Identify which cell holds the provided text, then report its (x, y) central coordinate. 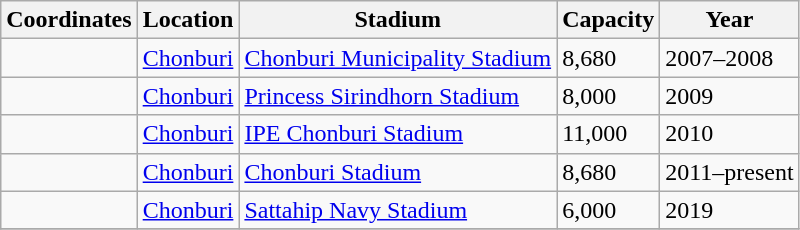
2011–present (730, 172)
2007–2008 (730, 58)
Chonburi Municipality Stadium (398, 58)
11,000 (608, 134)
6,000 (608, 210)
Sattahip Navy Stadium (398, 210)
Capacity (608, 20)
8,000 (608, 96)
IPE Chonburi Stadium (398, 134)
Chonburi Stadium (398, 172)
Princess Sirindhorn Stadium (398, 96)
2010 (730, 134)
Stadium (398, 20)
Location (188, 20)
Year (730, 20)
2019 (730, 210)
Coordinates (69, 20)
2009 (730, 96)
